Determine the (x, y) coordinate at the center of the cell enclosing the given text.  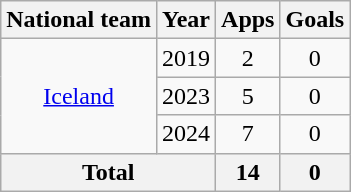
Total (108, 172)
14 (248, 172)
2019 (186, 58)
2024 (186, 134)
Year (186, 20)
2023 (186, 96)
Goals (315, 20)
7 (248, 134)
5 (248, 96)
National team (79, 20)
Iceland (79, 96)
2 (248, 58)
Apps (248, 20)
